Find where the given text appears and provide that cell's center as (x, y) coordinate. 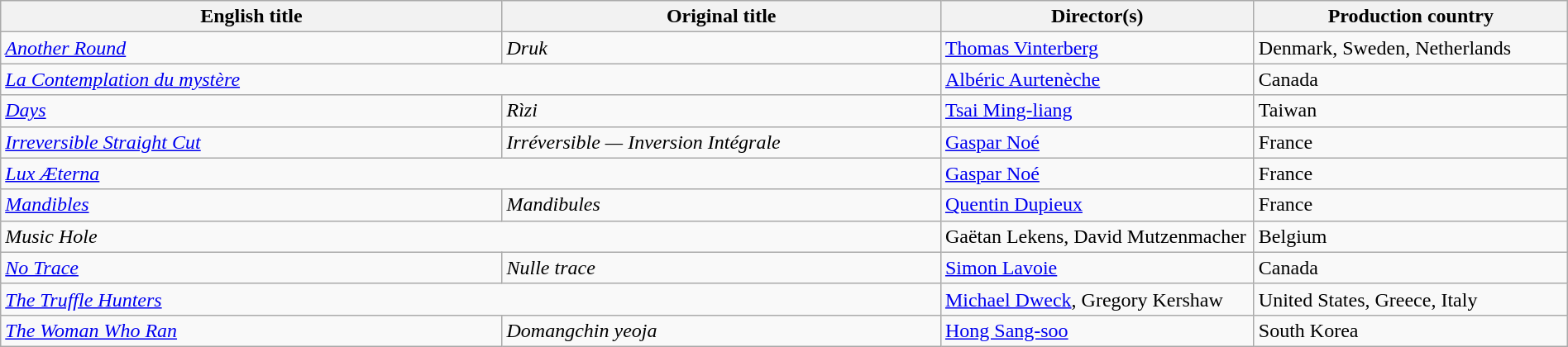
Hong Sang-soo (1097, 330)
No Trace (251, 268)
Gaëtan Lekens, David Mutzenmacher (1097, 236)
Michael Dweck, Gregory Kershaw (1097, 299)
United States, Greece, Italy (1411, 299)
Belgium (1411, 236)
South Korea (1411, 330)
Director(s) (1097, 17)
Mandibules (721, 205)
Nulle trace (721, 268)
Mandibles (251, 205)
Music Hole (471, 236)
Domangchin yeoja (721, 330)
Irréversible — Inversion Intégrale (721, 142)
Rìzi (721, 111)
Tsai Ming-liang (1097, 111)
Thomas Vinterberg (1097, 48)
Denmark, Sweden, Netherlands (1411, 48)
Simon Lavoie (1097, 268)
Irreversible Straight Cut (251, 142)
Druk (721, 48)
Quentin Dupieux (1097, 205)
The Truffle Hunters (471, 299)
The Woman Who Ran (251, 330)
Lux Æterna (471, 173)
Albéric Aurtenèche (1097, 79)
English title (251, 17)
La Contemplation du mystère (471, 79)
Days (251, 111)
Production country (1411, 17)
Original title (721, 17)
Taiwan (1411, 111)
Another Round (251, 48)
